From the cell containing the given text, extract its center point as [X, Y] coordinate. 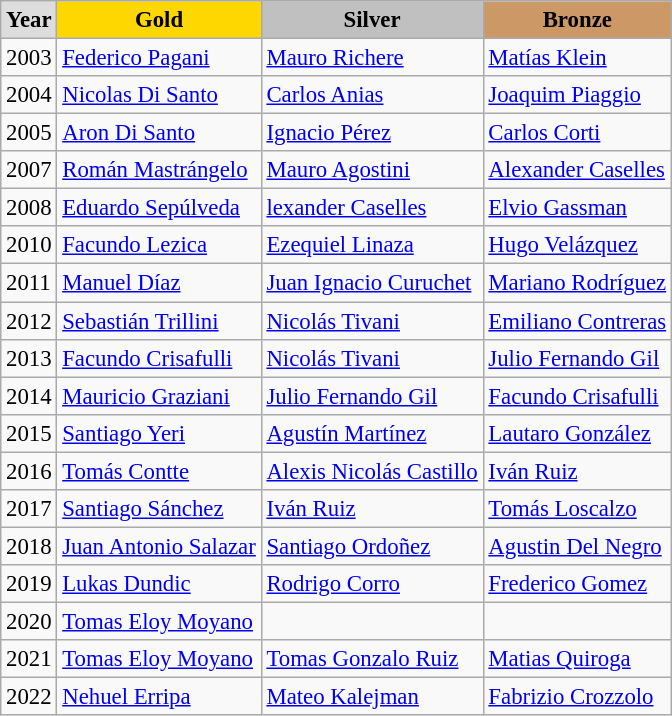
Tomás Loscalzo [577, 509]
Emiliano Contreras [577, 321]
Year [29, 20]
Juan Ignacio Curuchet [372, 283]
Manuel Díaz [159, 283]
Alexander Caselles [577, 170]
2015 [29, 433]
Federico Pagani [159, 58]
Rodrigo Corro [372, 584]
Matías Klein [577, 58]
Sebastián Trillini [159, 321]
Mauro Richere [372, 58]
2022 [29, 697]
Facundo Lezica [159, 245]
Tomás Contte [159, 471]
2017 [29, 509]
2018 [29, 546]
Nicolas Di Santo [159, 95]
Mateo Kalejman [372, 697]
Santiago Sánchez [159, 509]
Mauricio Graziani [159, 396]
Eduardo Sepúlveda [159, 208]
Frederico Gomez [577, 584]
Mariano Rodríguez [577, 283]
Ignacio Pérez [372, 133]
Alexis Nicolás Castillo [372, 471]
Santiago Ordoñez [372, 546]
Matias Quiroga [577, 659]
2020 [29, 621]
2014 [29, 396]
Román Mastrángelo [159, 170]
Fabrizio Crozzolo [577, 697]
2007 [29, 170]
Lukas Dundic [159, 584]
Mauro Agostini [372, 170]
2016 [29, 471]
2004 [29, 95]
Carlos Corti [577, 133]
Hugo Velázquez [577, 245]
2021 [29, 659]
Carlos Anias [372, 95]
Santiago Yeri [159, 433]
2019 [29, 584]
2012 [29, 321]
2005 [29, 133]
2011 [29, 283]
Elvio Gassman [577, 208]
Gold [159, 20]
Ezequiel Linaza [372, 245]
Nehuel Erripa [159, 697]
2003 [29, 58]
2013 [29, 358]
lexander Caselles [372, 208]
2010 [29, 245]
Juan Antonio Salazar [159, 546]
Tomas Gonzalo Ruiz [372, 659]
Bronze [577, 20]
Lautaro González [577, 433]
Agustin Del Negro [577, 546]
Silver [372, 20]
Agustín Martínez [372, 433]
2008 [29, 208]
Joaquim Piaggio [577, 95]
Aron Di Santo [159, 133]
